Output the (X, Y) coordinate of the center of the cell containing the given text.  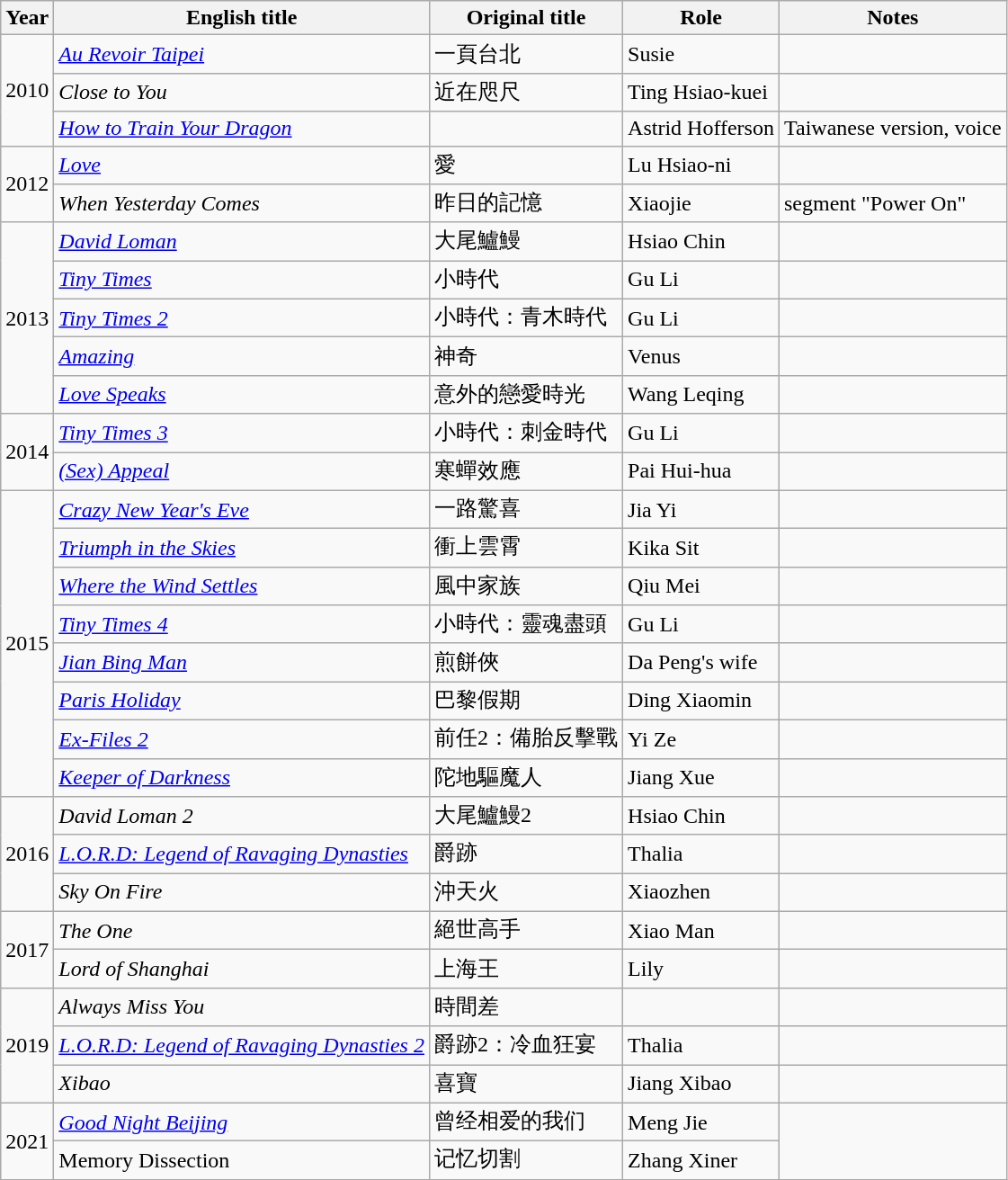
Original title (525, 18)
大尾鱸鰻 (525, 241)
2010 (27, 90)
Pai Hui-hua (701, 471)
喜寶 (525, 1085)
Ting Hsiao-kuei (701, 92)
衝上雲霄 (525, 549)
The One (242, 930)
David Loman 2 (242, 817)
曾经相爱的我们 (525, 1122)
意外的戀愛時光 (525, 394)
煎餅俠 (525, 662)
Xiao Man (701, 930)
Wang Leqing (701, 394)
沖天火 (525, 892)
Xiaozhen (701, 892)
Paris Holiday (242, 702)
Memory Dissection (242, 1160)
陀地驅魔人 (525, 777)
一路驚喜 (525, 509)
Role (701, 18)
Da Peng's wife (701, 662)
時間差 (525, 1007)
Good Night Beijing (242, 1122)
segment "Power On" (892, 203)
Meng Jie (701, 1122)
寒蟬效應 (525, 471)
Au Revoir Taipei (242, 54)
Jian Bing Man (242, 662)
Xibao (242, 1085)
2021 (27, 1140)
Kika Sit (701, 549)
Triumph in the Skies (242, 549)
Astrid Hofferson (701, 129)
记忆切割 (525, 1160)
前任2：備胎反擊戰 (525, 739)
Jiang Xue (701, 777)
When Yesterday Comes (242, 203)
爵跡2：冷血狂宴 (525, 1045)
Love (242, 165)
Tiny Times 4 (242, 624)
Ex-Files 2 (242, 739)
Amazing (242, 356)
Keeper of Darkness (242, 777)
Close to You (242, 92)
How to Train Your Dragon (242, 129)
愛 (525, 165)
一頁台北 (525, 54)
Jia Yi (701, 509)
2012 (27, 183)
上海王 (525, 970)
Susie (701, 54)
2013 (27, 318)
小時代：青木時代 (525, 318)
Lu Hsiao-ni (701, 165)
Love Speaks (242, 394)
Sky On Fire (242, 892)
Tiny Times 2 (242, 318)
(Sex) Appeal (242, 471)
昨日的記憶 (525, 203)
風中家族 (525, 586)
Venus (701, 356)
Notes (892, 18)
Lord of Shanghai (242, 970)
Ding Xiaomin (701, 702)
Zhang Xiner (701, 1160)
2019 (27, 1045)
Tiny Times (242, 281)
Qiu Mei (701, 586)
神奇 (525, 356)
小時代 (525, 281)
Xiaojie (701, 203)
近在咫尺 (525, 92)
Lily (701, 970)
Yi Ze (701, 739)
Always Miss You (242, 1007)
小時代：刺金時代 (525, 434)
David Loman (242, 241)
Year (27, 18)
2014 (27, 451)
L.O.R.D: Legend of Ravaging Dynasties 2 (242, 1045)
Crazy New Year's Eve (242, 509)
2017 (27, 950)
Jiang Xibao (701, 1085)
2016 (27, 854)
巴黎假期 (525, 702)
Taiwanese version, voice (892, 129)
2015 (27, 643)
Tiny Times 3 (242, 434)
English title (242, 18)
L.O.R.D: Legend of Ravaging Dynasties (242, 854)
絕世高手 (525, 930)
大尾鱸鰻2 (525, 817)
爵跡 (525, 854)
Where the Wind Settles (242, 586)
小時代：靈魂盡頭 (525, 624)
